Return (X, Y) of the center of cell containing provided text 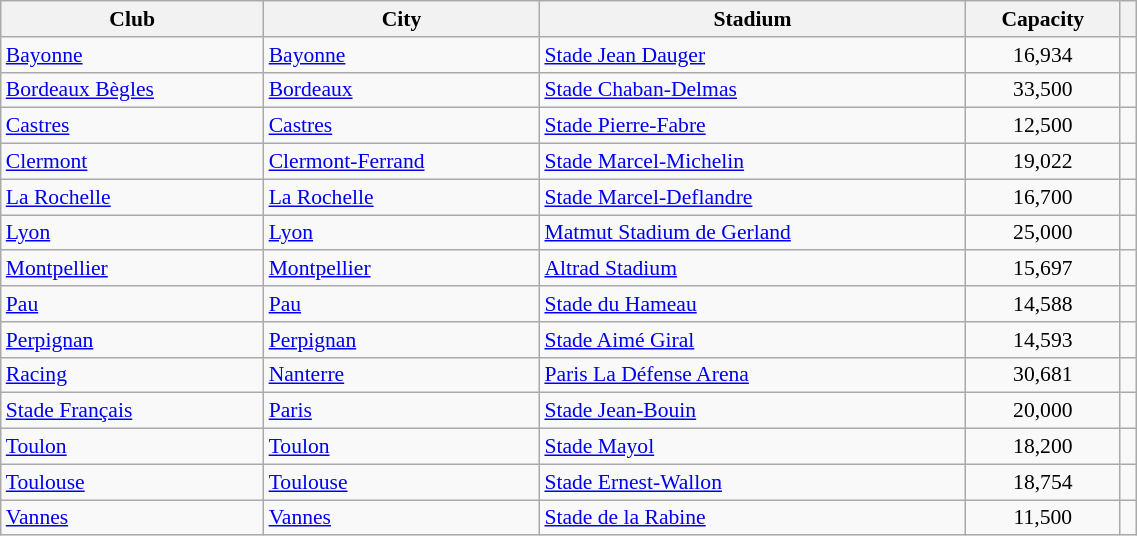
14,588 (1043, 304)
Stade Jean-Bouin (752, 411)
Paris La Défense Arena (752, 375)
Club (132, 19)
Stade Pierre-Fabre (752, 126)
Stade Français (132, 411)
25,000 (1043, 233)
11,500 (1043, 518)
Stade Marcel-Deflandre (752, 197)
Stade Mayol (752, 447)
Stade Aimé Giral (752, 340)
12,500 (1043, 126)
16,700 (1043, 197)
Nanterre (402, 375)
Racing (132, 375)
Stade de la Rabine (752, 518)
City (402, 19)
Altrad Stadium (752, 269)
15,697 (1043, 269)
Bordeaux (402, 90)
18,754 (1043, 482)
Bordeaux Bègles (132, 90)
Capacity (1043, 19)
Paris (402, 411)
16,934 (1043, 55)
Stadium (752, 19)
Stade Marcel-Michelin (752, 162)
Stade du Hameau (752, 304)
Stade Chaban-Delmas (752, 90)
Clermont-Ferrand (402, 162)
Matmut Stadium de Gerland (752, 233)
Stade Jean Dauger (752, 55)
20,000 (1043, 411)
30,681 (1043, 375)
19,022 (1043, 162)
14,593 (1043, 340)
33,500 (1043, 90)
Clermont (132, 162)
18,200 (1043, 447)
Stade Ernest-Wallon (752, 482)
